Return (x, y) of the center of cell containing provided text 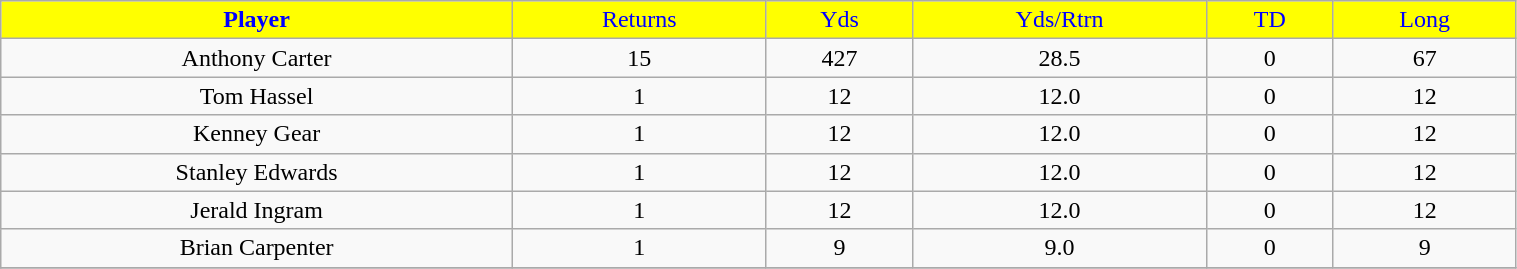
Kenney Gear (257, 134)
TD (1270, 20)
9.0 (1060, 248)
Tom Hassel (257, 96)
15 (639, 58)
Yds (840, 20)
Returns (639, 20)
67 (1424, 58)
Brian Carpenter (257, 248)
Player (257, 20)
Jerald Ingram (257, 210)
Stanley Edwards (257, 172)
Yds/Rtrn (1060, 20)
Anthony Carter (257, 58)
427 (840, 58)
28.5 (1060, 58)
Long (1424, 20)
